Extract the (x, y) coordinate from the center of the cell holding the provided text.  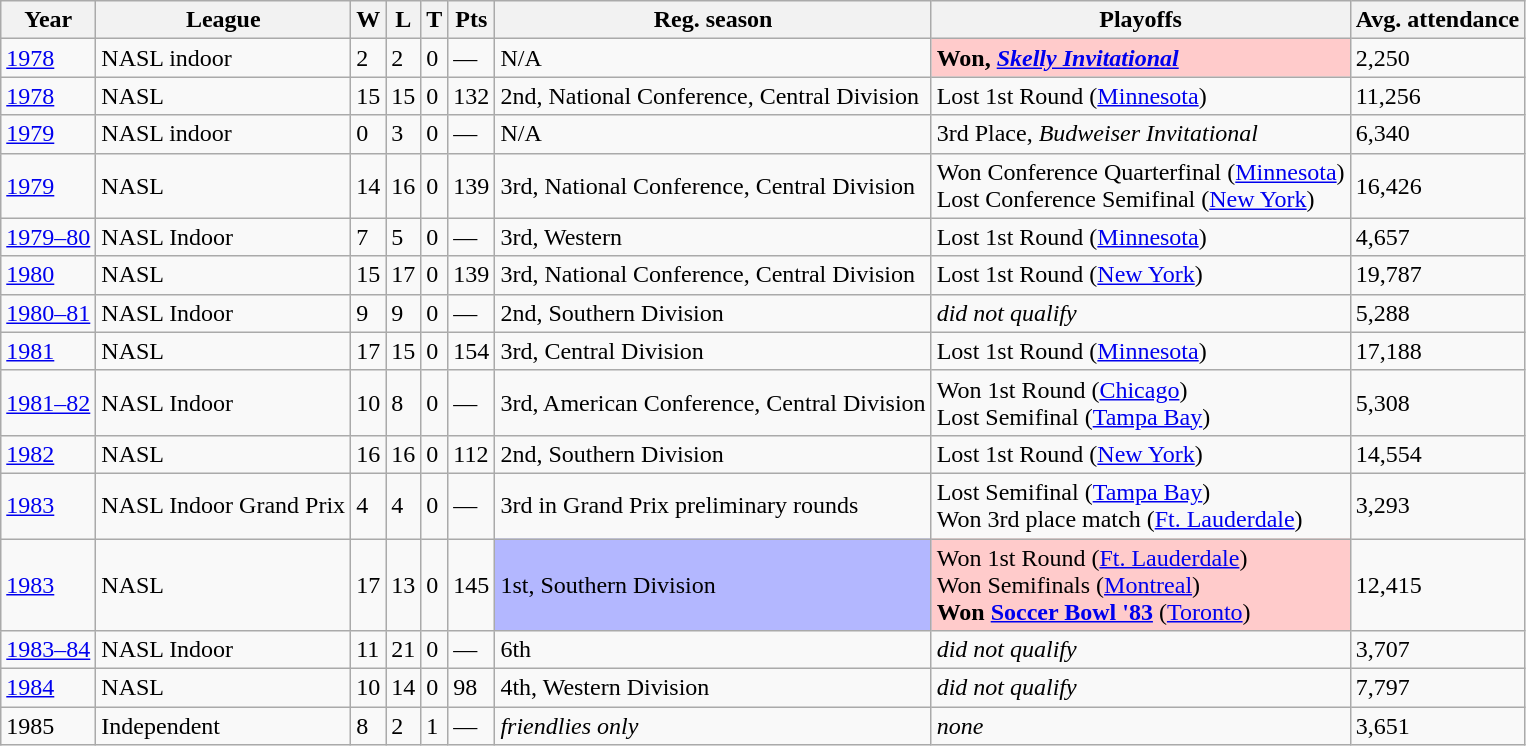
Playoffs (1140, 20)
21 (404, 650)
Won, Skelly Invitational (1140, 58)
7,797 (1438, 688)
3rd, Central Division (713, 351)
Won Conference Quarterfinal (Minnesota)Lost Conference Semifinal (New York) (1140, 186)
Independent (224, 726)
2,250 (1438, 58)
154 (472, 351)
19,787 (1438, 275)
132 (472, 96)
1982 (48, 454)
Year (48, 20)
1981–82 (48, 402)
1981 (48, 351)
5 (404, 237)
13 (404, 584)
112 (472, 454)
7 (368, 237)
3,293 (1438, 506)
none (1140, 726)
6,340 (1438, 134)
1st, Southern Division (713, 584)
17,188 (1438, 351)
98 (472, 688)
5,288 (1438, 313)
1980–81 (48, 313)
1985 (48, 726)
L (404, 20)
Won 1st Round (Chicago)Lost Semifinal (Tampa Bay) (1140, 402)
Lost Semifinal (Tampa Bay)Won 3rd place match (Ft. Lauderdale) (1140, 506)
12,415 (1438, 584)
3rd in Grand Prix preliminary rounds (713, 506)
1979–80 (48, 237)
3rd Place, Budweiser Invitational (1140, 134)
3rd, American Conference, Central Division (713, 402)
3 (404, 134)
16,426 (1438, 186)
League (224, 20)
friendlies only (713, 726)
2nd, National Conference, Central Division (713, 96)
Pts (472, 20)
14,554 (1438, 454)
3,707 (1438, 650)
5,308 (1438, 402)
11 (368, 650)
6th (713, 650)
4,657 (1438, 237)
3,651 (1438, 726)
11,256 (1438, 96)
NASL Indoor Grand Prix (224, 506)
Reg. season (713, 20)
1984 (48, 688)
145 (472, 584)
Won 1st Round (Ft. Lauderdale)Won Semifinals (Montreal)Won Soccer Bowl '83 (Toronto) (1140, 584)
4th, Western Division (713, 688)
1 (434, 726)
Avg. attendance (1438, 20)
W (368, 20)
T (434, 20)
3rd, Western (713, 237)
1983–84 (48, 650)
1980 (48, 275)
